Find where the given text appears and provide that cell's center as [X, Y] coordinate. 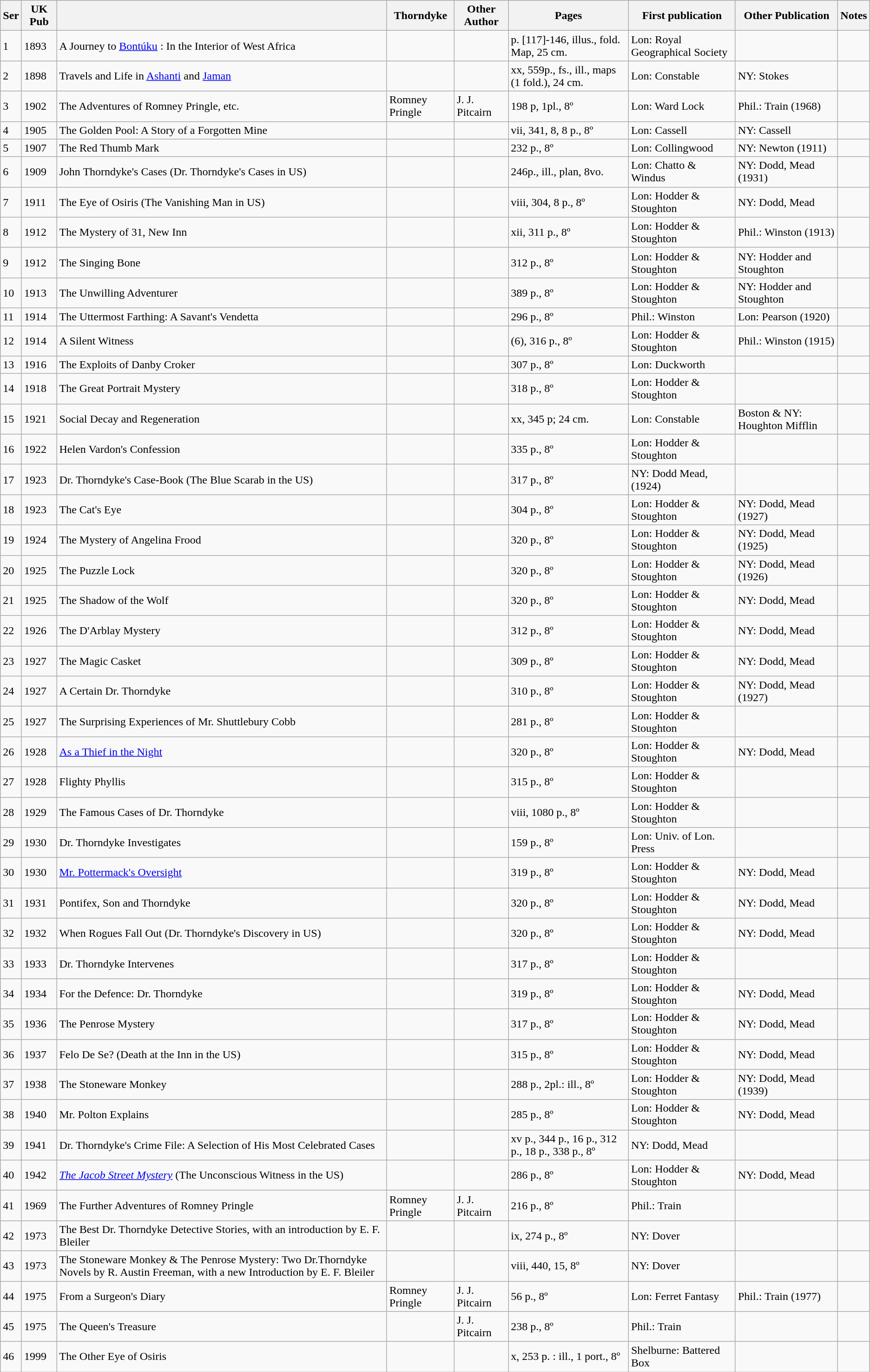
1940 [39, 1115]
7 [11, 202]
296 p., 8º [569, 317]
NY: Newton (1911) [786, 148]
The Red Thumb Mark [222, 148]
The Stoneware Monkey [222, 1084]
John Thorndyke's Cases (Dr. Thorndyke's Cases in US) [222, 172]
NY: Dodd, Mead (1931) [786, 172]
The Golden Pool: A Story of a Forgotten Mine [222, 130]
Flighty Phyllis [222, 782]
6 [11, 172]
28 [11, 812]
The Best Dr. Thorndyke Detective Stories, with an introduction by E. F. Bleiler [222, 1236]
38 [11, 1115]
The Magic Casket [222, 661]
Travels and Life in Ashanti and Jaman [222, 76]
310 p., 8º [569, 691]
The Uttermost Farthing: A Savant's Vendetta [222, 317]
8 [11, 232]
1999 [39, 1357]
A Silent Witness [222, 340]
A Certain Dr. Thorndyke [222, 691]
24 [11, 691]
Pages [569, 16]
Notes [854, 16]
Lon: Pearson (1920) [786, 317]
The Famous Cases of Dr. Thorndyke [222, 812]
30 [11, 873]
Dr. Thorndyke Intervenes [222, 963]
Dr. Thorndyke's Crime File: A Selection of His Most Celebrated Cases [222, 1145]
Lon: Royal Geographical Society [682, 46]
The Great Portrait Mystery [222, 389]
285 p., 8º [569, 1115]
1 [11, 46]
1924 [39, 540]
Pontifex, Son and Thorndyke [222, 903]
23 [11, 661]
33 [11, 963]
1933 [39, 963]
Lon: Univ. of Lon. Press [682, 842]
3 [11, 106]
vii, 341, 8, 8 p., 8º [569, 130]
(6), 316 p., 8º [569, 340]
13 [11, 365]
1941 [39, 1145]
20 [11, 570]
42 [11, 1236]
25 [11, 722]
304 p., 8º [569, 510]
309 p., 8º [569, 661]
Dr. Thorndyke's Case-Book (The Blue Scarab in the US) [222, 480]
The Puzzle Lock [222, 570]
The Queen's Treasure [222, 1327]
NY: Dodd Mead, (1924) [682, 480]
1931 [39, 903]
NY: Cassell [786, 130]
335 p., 8º [569, 449]
2 [11, 76]
viii, 304, 8 p., 8º [569, 202]
4 [11, 130]
232 p., 8º [569, 148]
Shelburne: Battered Box [682, 1357]
The Unwilling Adventurer [222, 293]
The Exploits of Danby Croker [222, 365]
UK Pub [39, 16]
41 [11, 1205]
xii, 311 p., 8º [569, 232]
The Eye of Osiris (The Vanishing Man in US) [222, 202]
For the Defence: Dr. Thorndyke [222, 994]
From a Surgeon's Diary [222, 1296]
x, 253 p. : ill., 1 port., 8º [569, 1357]
The Stoneware Monkey & The Penrose Mystery: Two Dr.Thorndyke Novels by R. Austin Freeman, with a new Introduction by E. F. Bleiler [222, 1266]
43 [11, 1266]
Other Author [481, 16]
281 p., 8º [569, 722]
Thorndyke [420, 16]
xx, 345 p; 24 cm. [569, 419]
37 [11, 1084]
The Further Adventures of Romney Pringle [222, 1205]
18 [11, 510]
46 [11, 1357]
Phil.: Train (1968) [786, 106]
1921 [39, 419]
1893 [39, 46]
1902 [39, 106]
Helen Vardon's Confession [222, 449]
The Shadow of the Wolf [222, 601]
Phil.: Winston [682, 317]
56 p., 8º [569, 1296]
389 p., 8º [569, 293]
45 [11, 1327]
1938 [39, 1084]
p. [117]-146, illus., fold. Map, 25 cm. [569, 46]
The Singing Bone [222, 262]
ix, 274 p., 8º [569, 1236]
44 [11, 1296]
159 p., 8º [569, 842]
Dr. Thorndyke Investigates [222, 842]
1934 [39, 994]
First publication [682, 16]
Social Decay and Regeneration [222, 419]
27 [11, 782]
Ser [11, 16]
15 [11, 419]
17 [11, 480]
286 p., 8º [569, 1175]
The Mystery of 31, New Inn [222, 232]
39 [11, 1145]
When Rogues Fall Out (Dr. Thorndyke's Discovery in US) [222, 934]
26 [11, 751]
22 [11, 630]
1922 [39, 449]
238 p., 8º [569, 1327]
307 p., 8º [569, 365]
The Cat's Eye [222, 510]
1911 [39, 202]
29 [11, 842]
1918 [39, 389]
34 [11, 994]
246p., ill., plan, 8vo. [569, 172]
The Penrose Mystery [222, 1024]
Phil.: Train (1977) [786, 1296]
318 p., 8º [569, 389]
The Mystery of Angelina Frood [222, 540]
xx, 559p., fs., ill., maps (1 fold.), 24 cm. [569, 76]
1936 [39, 1024]
19 [11, 540]
As a Thief in the Night [222, 751]
viii, 440, 15, 8º [569, 1266]
5 [11, 148]
Phil.: Winston (1913) [786, 232]
1905 [39, 130]
The Surprising Experiences of Mr. Shuttlebury Cobb [222, 722]
1932 [39, 934]
1916 [39, 365]
NY: Dodd, Mead (1939) [786, 1084]
Mr. Pottermack's Oversight [222, 873]
Boston & NY: Houghton Mifflin [786, 419]
1913 [39, 293]
NY: Dodd, Mead (1925) [786, 540]
Felo De Se? (Death at the Inn in the US) [222, 1054]
The Other Eye of Osiris [222, 1357]
The Adventures of Romney Pringle, etc. [222, 106]
40 [11, 1175]
Other Publication [786, 16]
32 [11, 934]
Phil.: Winston (1915) [786, 340]
14 [11, 389]
31 [11, 903]
The Jacob Street Mystery (The Unconscious Witness in the US) [222, 1175]
35 [11, 1024]
xv p., 344 p., 16 p., 312 p., 18 p., 338 p., 8º [569, 1145]
1909 [39, 172]
Lon: Collingwood [682, 148]
1898 [39, 76]
Lon: Ward Lock [682, 106]
216 p., 8º [569, 1205]
The D'Arblay Mystery [222, 630]
9 [11, 262]
21 [11, 601]
Lon: Duckworth [682, 365]
1926 [39, 630]
16 [11, 449]
NY: Dodd, Mead (1926) [786, 570]
1969 [39, 1205]
viii, 1080 p., 8º [569, 812]
11 [11, 317]
Mr. Polton Explains [222, 1115]
36 [11, 1054]
10 [11, 293]
1937 [39, 1054]
NY: Stokes [786, 76]
Lon: Ferret Fantasy [682, 1296]
198 p, 1pl., 8º [569, 106]
A Journey to Bontúku : In the Interior of West Africa [222, 46]
1929 [39, 812]
Lon: Cassell [682, 130]
288 p., 2pl.: ill., 8º [569, 1084]
1942 [39, 1175]
12 [11, 340]
Lon: Chatto & Windus [682, 172]
1907 [39, 148]
